Return the (X, Y) coordinate for the center point of the cell that contains the specified text.  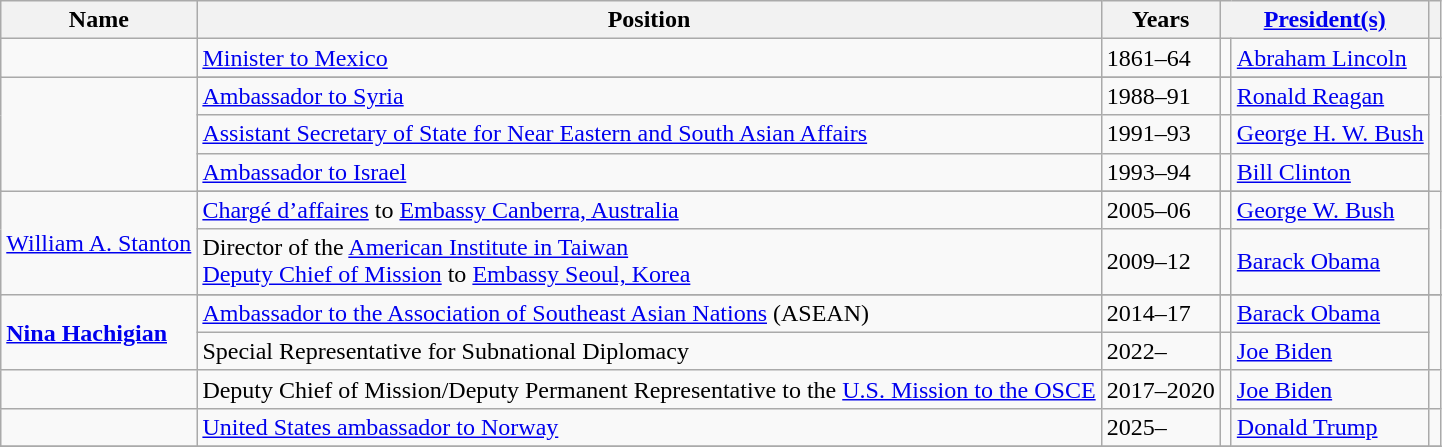
1988–91 (1160, 96)
2005–06 (1160, 210)
1861–64 (1160, 58)
Donald Trump (1330, 427)
1993–94 (1160, 172)
William A. Stanton (99, 242)
Abraham Lincoln (1330, 58)
Special Representative for Subnational Diplomacy (649, 351)
Bill Clinton (1330, 172)
George H. W. Bush (1330, 134)
Ambassador to Israel (649, 172)
2017–2020 (1160, 389)
Years (1160, 20)
George W. Bush (1330, 210)
Nina Hachigian (99, 332)
Ronald Reagan (1330, 96)
Chargé d’affaires to Embassy Canberra, Australia (649, 210)
Minister to Mexico (649, 58)
Position (649, 20)
Assistant Secretary of State for Near Eastern and South Asian Affairs (649, 134)
Ambassador to Syria (649, 96)
Name (99, 20)
Director of the American Institute in TaiwanDeputy Chief of Mission to Embassy Seoul, Korea (649, 262)
President(s) (1324, 20)
Deputy Chief of Mission/Deputy Permanent Representative to the U.S. Mission to the OSCE (649, 389)
Ambassador to the Association of Southeast Asian Nations (ASEAN) (649, 313)
United States ambassador to Norway (649, 427)
2025– (1160, 427)
1991–93 (1160, 134)
2022– (1160, 351)
2009–12 (1160, 262)
2014–17 (1160, 313)
